Identify which cell holds the provided text, then report its [x, y] central coordinate. 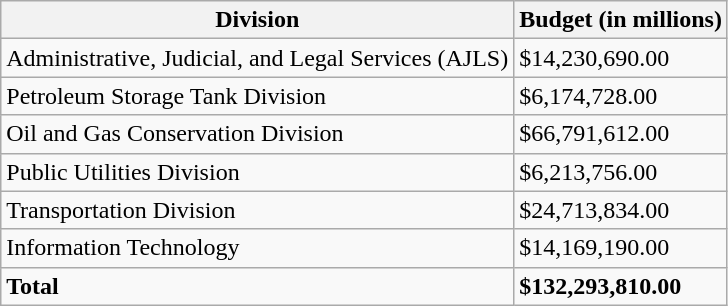
Budget (in millions) [621, 20]
Public Utilities Division [258, 172]
Oil and Gas Conservation Division [258, 134]
$66,791,612.00 [621, 134]
$6,174,728.00 [621, 96]
Total [258, 286]
$14,169,190.00 [621, 248]
$14,230,690.00 [621, 58]
$6,213,756.00 [621, 172]
$132,293,810.00 [621, 286]
$24,713,834.00 [621, 210]
Information Technology [258, 248]
Petroleum Storage Tank Division [258, 96]
Administrative, Judicial, and Legal Services (AJLS) [258, 58]
Transportation Division [258, 210]
Division [258, 20]
